Scan for the cell matching the given text and deliver its [x, y] coordinate at center. 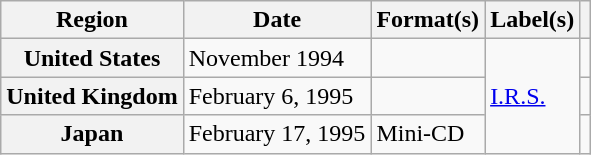
Region [92, 20]
November 1994 [277, 58]
February 6, 1995 [277, 96]
Japan [92, 134]
Format(s) [428, 20]
Mini-CD [428, 134]
February 17, 1995 [277, 134]
Label(s) [532, 20]
United States [92, 58]
I.R.S. [532, 96]
Date [277, 20]
United Kingdom [92, 96]
